Return the (X, Y) coordinate for the center point of the cell that contains the specified text.  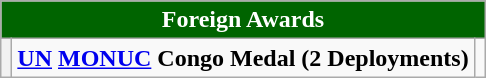
UN MONUC Congo Medal (2 Deployments) (243, 58)
Foreign Awards (243, 20)
